Return (X, Y) of the center of cell containing provided text 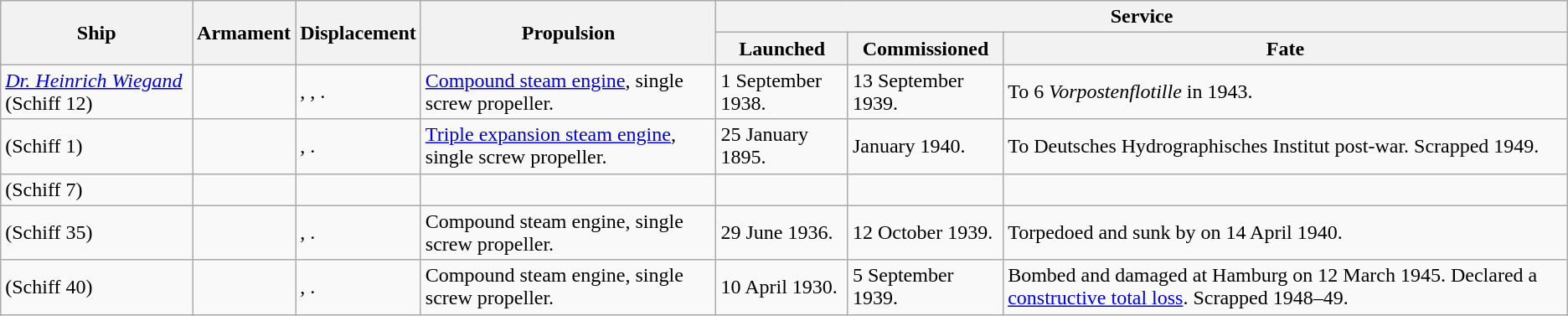
Bombed and damaged at Hamburg on 12 March 1945. Declared a constructive total loss. Scrapped 1948–49. (1286, 287)
To 6 Vorpostenflotille in 1943. (1286, 92)
Displacement (358, 33)
Armament (245, 33)
Launched (782, 49)
Service (1142, 17)
, , . (358, 92)
(Schiff 7) (97, 189)
Ship (97, 33)
Torpedoed and sunk by on 14 April 1940. (1286, 233)
(Schiff 40) (97, 287)
13 September 1939. (925, 92)
25 January 1895. (782, 146)
Fate (1286, 49)
12 October 1939. (925, 233)
29 June 1936. (782, 233)
5 September 1939. (925, 287)
(Schiff 35) (97, 233)
Commissioned (925, 49)
Dr. Heinrich Wiegand (Schiff 12) (97, 92)
To Deutsches Hydrographisches Institut post-war. Scrapped 1949. (1286, 146)
10 April 1930. (782, 287)
Propulsion (568, 33)
1 September 1938. (782, 92)
(Schiff 1) (97, 146)
Triple expansion steam engine, single screw propeller. (568, 146)
January 1940. (925, 146)
